Return the [X, Y] coordinate for the center point of the cell that contains the specified text.  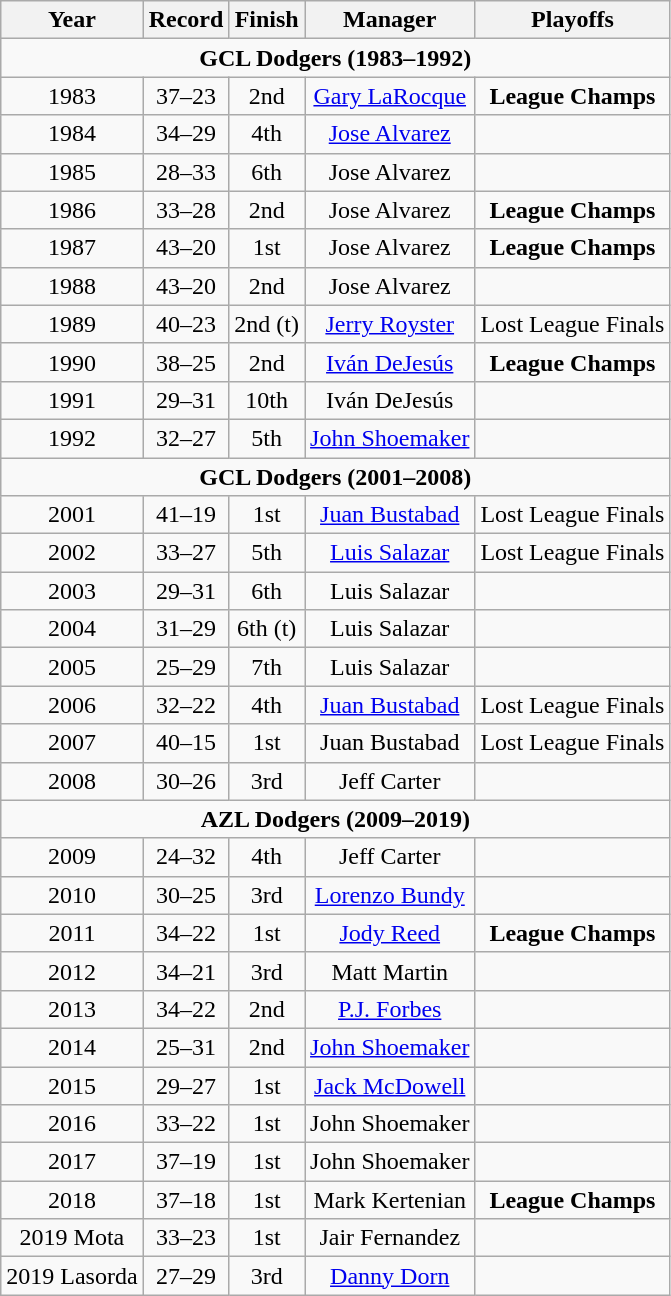
2010 [72, 895]
32–27 [186, 438]
2005 [72, 667]
2013 [72, 1009]
1990 [72, 362]
GCL Dodgers (1983–1992) [336, 58]
25–29 [186, 667]
33–27 [186, 553]
1991 [72, 400]
Jack McDowell [390, 1085]
2017 [72, 1162]
2019 Lasorda [72, 1276]
38–25 [186, 362]
Manager [390, 20]
31–29 [186, 629]
24–32 [186, 857]
Danny Dorn [390, 1276]
Finish [267, 20]
1986 [72, 210]
2019 Mota [72, 1238]
2002 [72, 553]
Playoffs [572, 20]
2006 [72, 705]
2009 [72, 857]
40–15 [186, 743]
2001 [72, 515]
Matt Martin [390, 971]
34–29 [186, 134]
41–19 [186, 515]
30–26 [186, 781]
Record [186, 20]
25–31 [186, 1047]
Year [72, 20]
33–23 [186, 1238]
Lorenzo Bundy [390, 895]
Mark Kertenian [390, 1200]
7th [267, 667]
Gary LaRocque [390, 96]
GCL Dodgers (2001–2008) [336, 477]
2015 [72, 1085]
Jody Reed [390, 933]
1989 [72, 324]
Jair Fernandez [390, 1238]
1985 [72, 172]
37–19 [186, 1162]
6th (t) [267, 629]
27–29 [186, 1276]
2011 [72, 933]
1992 [72, 438]
1987 [72, 248]
30–25 [186, 895]
34–21 [186, 971]
33–22 [186, 1124]
2008 [72, 781]
32–22 [186, 705]
2003 [72, 591]
2007 [72, 743]
2012 [72, 971]
2016 [72, 1124]
2004 [72, 629]
37–18 [186, 1200]
1988 [72, 286]
P.J. Forbes [390, 1009]
33–28 [186, 210]
1984 [72, 134]
Jerry Royster [390, 324]
AZL Dodgers (2009–2019) [336, 819]
1983 [72, 96]
2018 [72, 1200]
29–27 [186, 1085]
10th [267, 400]
2nd (t) [267, 324]
37–23 [186, 96]
2014 [72, 1047]
28–33 [186, 172]
40–23 [186, 324]
